Extract the [x, y] coordinate from the center of the cell holding the provided text.  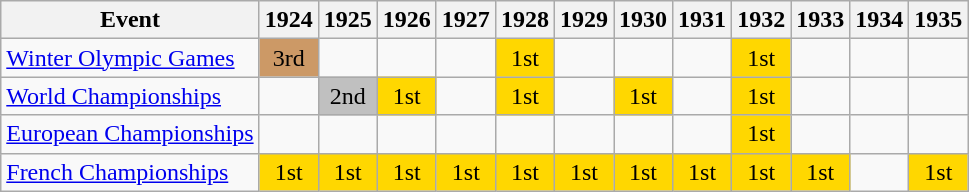
1931 [702, 20]
1924 [288, 20]
European Championships [130, 134]
French Championships [130, 172]
1927 [466, 20]
1925 [348, 20]
2nd [348, 96]
1926 [406, 20]
1930 [644, 20]
1928 [524, 20]
1935 [938, 20]
World Championships [130, 96]
1934 [880, 20]
Winter Olympic Games [130, 58]
1932 [762, 20]
1929 [584, 20]
3rd [288, 58]
1933 [820, 20]
Event [130, 20]
